Identify which cell holds the provided text, then report its [x, y] central coordinate. 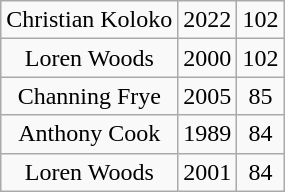
85 [260, 96]
Channing Frye [90, 96]
Anthony Cook [90, 134]
2001 [208, 172]
2005 [208, 96]
Christian Koloko [90, 20]
2022 [208, 20]
1989 [208, 134]
2000 [208, 58]
